Capture the cell that displays the provided text and extract its (X, Y) central coordinate. 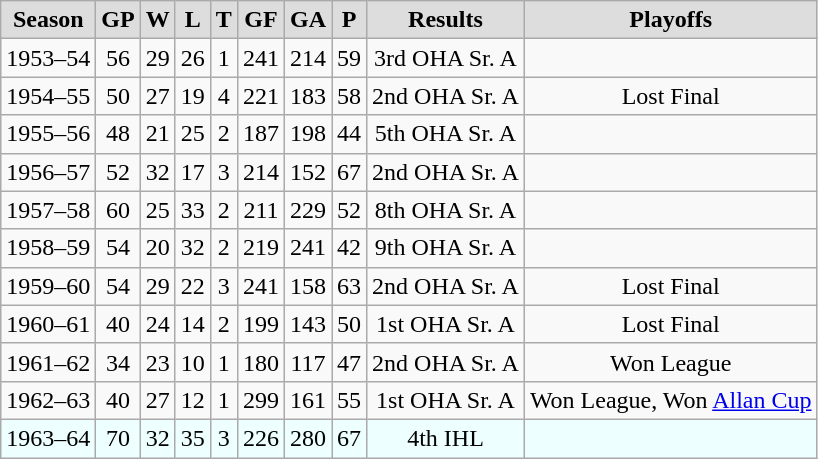
Playoffs (670, 20)
P (350, 20)
14 (192, 324)
21 (158, 134)
GP (118, 20)
199 (260, 324)
211 (260, 210)
70 (118, 438)
20 (158, 248)
60 (118, 210)
17 (192, 172)
56 (118, 58)
4 (224, 96)
143 (308, 324)
226 (260, 438)
1963–64 (48, 438)
219 (260, 248)
22 (192, 286)
1962–63 (48, 400)
L (192, 20)
19 (192, 96)
10 (192, 362)
187 (260, 134)
1957–58 (48, 210)
42 (350, 248)
63 (350, 286)
23 (158, 362)
221 (260, 96)
152 (308, 172)
GF (260, 20)
34 (118, 362)
1956–57 (48, 172)
1955–56 (48, 134)
55 (350, 400)
26 (192, 58)
35 (192, 438)
33 (192, 210)
12 (192, 400)
1960–61 (48, 324)
4th IHL (446, 438)
1958–59 (48, 248)
299 (260, 400)
5th OHA Sr. A (446, 134)
W (158, 20)
Won League (670, 362)
T (224, 20)
Won League, Won Allan Cup (670, 400)
183 (308, 96)
24 (158, 324)
44 (350, 134)
59 (350, 58)
229 (308, 210)
9th OHA Sr. A (446, 248)
198 (308, 134)
161 (308, 400)
280 (308, 438)
3rd OHA Sr. A (446, 58)
1959–60 (48, 286)
58 (350, 96)
1953–54 (48, 58)
Season (48, 20)
158 (308, 286)
GA (308, 20)
1961–62 (48, 362)
48 (118, 134)
Results (446, 20)
8th OHA Sr. A (446, 210)
180 (260, 362)
47 (350, 362)
1954–55 (48, 96)
117 (308, 362)
